Locate the cell with the specified text and output its (X, Y) center coordinate. 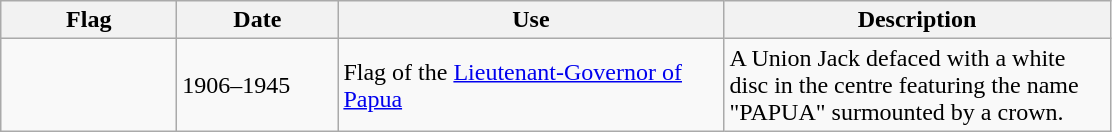
Description (917, 20)
Use (531, 20)
Flag (89, 20)
1906–1945 (258, 85)
Flag of the Lieutenant-Governor of Papua (531, 85)
Date (258, 20)
A Union Jack defaced with a white disc in the centre featuring the name "PAPUA" surmounted by a crown. (917, 85)
